Return (x, y) of the center of cell containing provided text 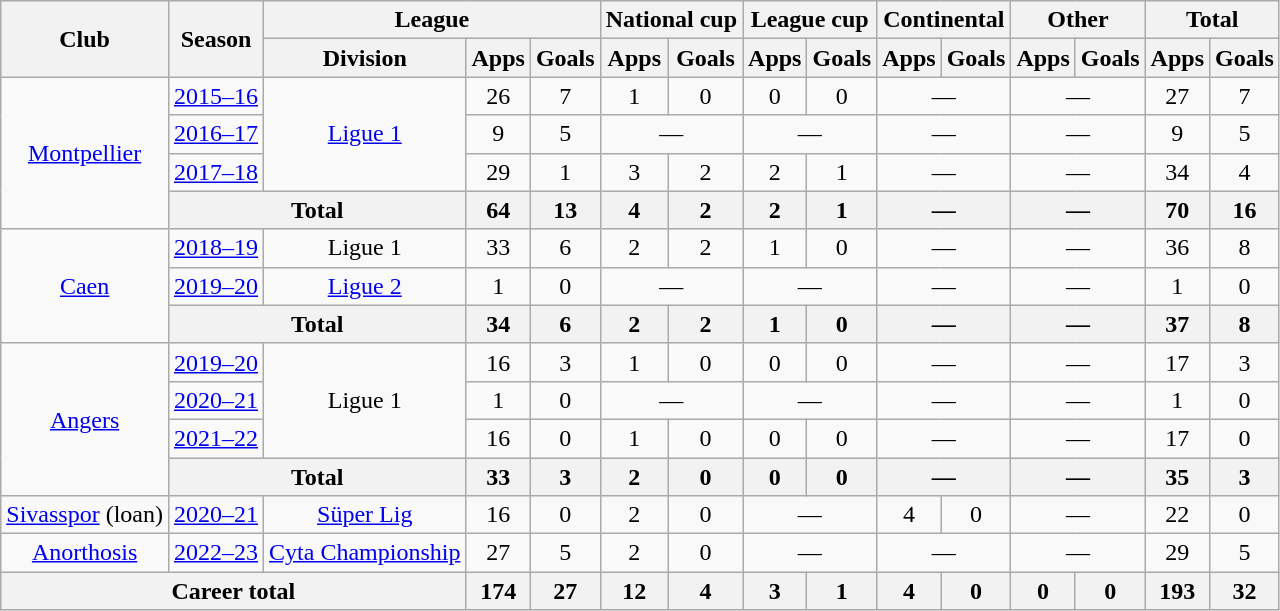
2016–17 (216, 134)
Ligue 2 (365, 286)
26 (498, 96)
Division (365, 58)
Career total (234, 591)
13 (565, 210)
32 (1245, 591)
Other (1078, 20)
174 (498, 591)
2022–23 (216, 553)
12 (634, 591)
Anorthosis (85, 553)
35 (1177, 477)
36 (1177, 248)
League cup (810, 20)
Cyta Championship (365, 553)
Season (216, 39)
Caen (85, 286)
64 (498, 210)
2018–19 (216, 248)
2015–16 (216, 96)
Süper Lig (365, 515)
National cup (671, 20)
2017–18 (216, 172)
League (432, 20)
Montpellier (85, 153)
Club (85, 39)
193 (1177, 591)
22 (1177, 515)
Sivasspor (loan) (85, 515)
Angers (85, 419)
37 (1177, 324)
2021–22 (216, 438)
Continental (944, 20)
70 (1177, 210)
